Determine the (x, y) coordinate at the center of the cell enclosing the given text.  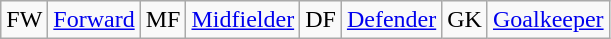
MF (163, 20)
Defender (391, 20)
Midfielder (243, 20)
GK (465, 20)
FW (24, 20)
Forward (94, 20)
DF (321, 20)
Goalkeeper (548, 20)
